Scan for the cell matching the given text and deliver its (X, Y) coordinate at center. 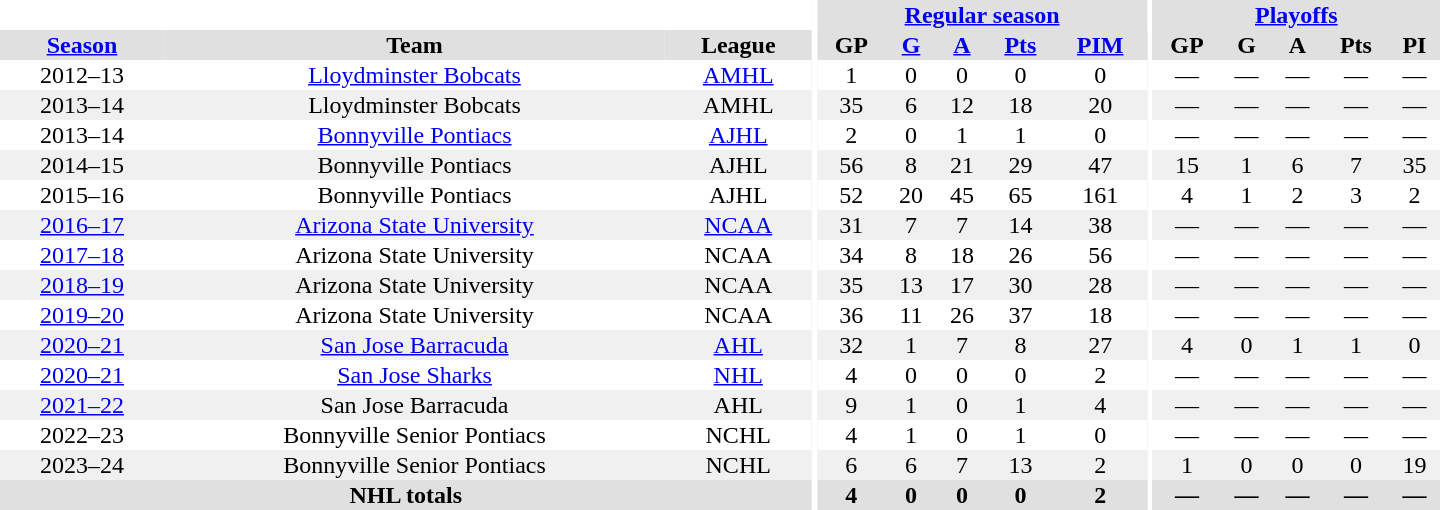
65 (1020, 195)
3 (1356, 195)
36 (851, 315)
31 (851, 225)
21 (962, 165)
34 (851, 255)
PI (1414, 45)
2023–24 (82, 465)
2022–23 (82, 435)
161 (1100, 195)
28 (1100, 285)
27 (1100, 345)
2012–13 (82, 75)
38 (1100, 225)
47 (1100, 165)
San Jose Sharks (414, 375)
Season (82, 45)
12 (962, 105)
32 (851, 345)
19 (1414, 465)
2016–17 (82, 225)
9 (851, 405)
52 (851, 195)
Team (414, 45)
17 (962, 285)
45 (962, 195)
2019–20 (82, 315)
2018–19 (82, 285)
NHL totals (406, 495)
2014–15 (82, 165)
30 (1020, 285)
Playoffs (1296, 15)
11 (912, 315)
2015–16 (82, 195)
37 (1020, 315)
29 (1020, 165)
League (738, 45)
15 (1187, 165)
2021–22 (82, 405)
NHL (738, 375)
Regular season (982, 15)
2017–18 (82, 255)
14 (1020, 225)
PIM (1100, 45)
